Identify which cell holds the provided text, then report its [x, y] central coordinate. 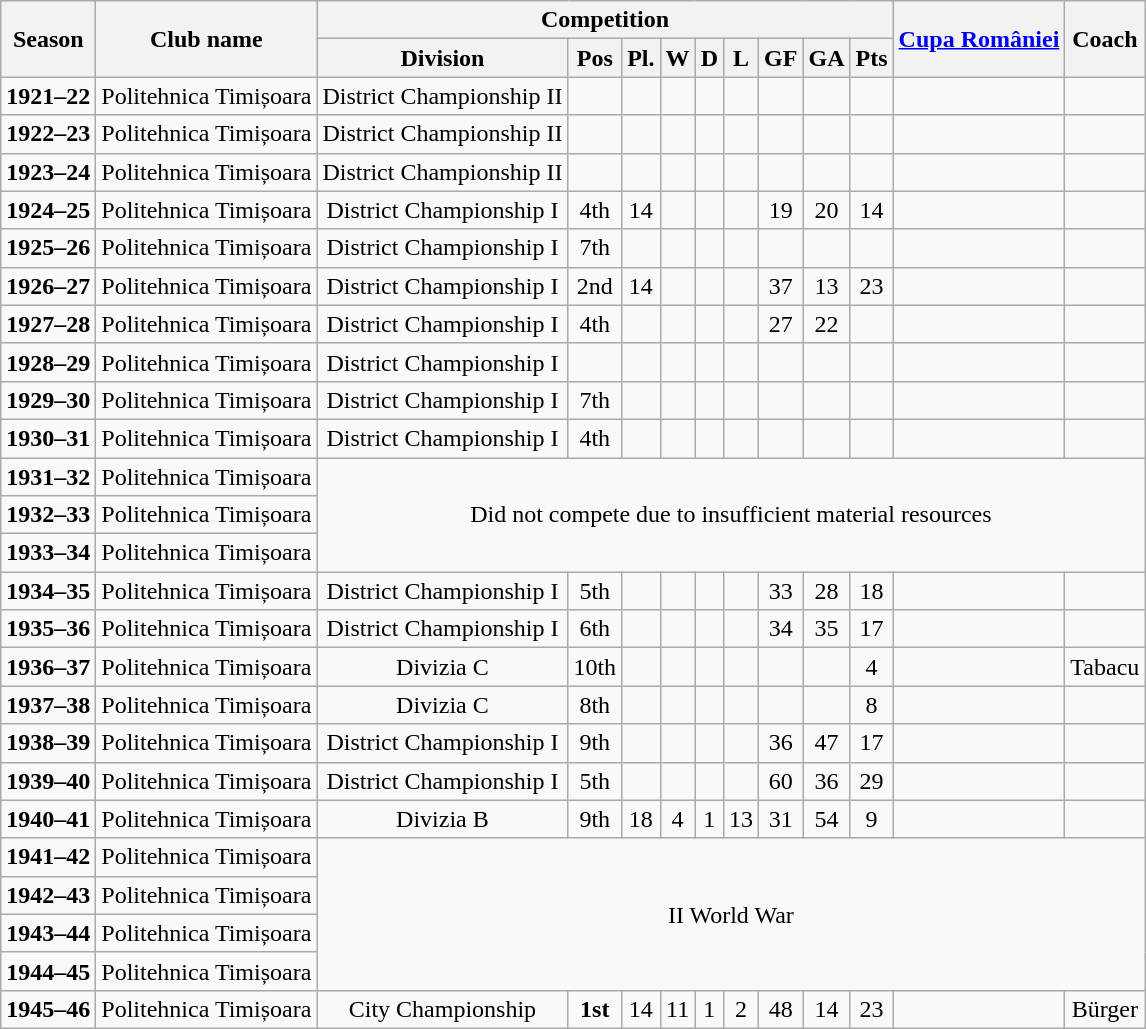
1943–44 [48, 933]
19 [781, 210]
1924–25 [48, 210]
Season [48, 39]
22 [826, 324]
GA [826, 58]
20 [826, 210]
47 [826, 743]
Coach [1105, 39]
1944–45 [48, 971]
Club name [206, 39]
6th [595, 629]
1925–26 [48, 248]
1932–33 [48, 515]
1939–40 [48, 781]
1942–43 [48, 895]
L [742, 58]
Division [442, 58]
1st [595, 1009]
City Championship [442, 1009]
Pos [595, 58]
1930–31 [48, 438]
1931–32 [48, 477]
1927–28 [48, 324]
D [709, 58]
Divizia B [442, 819]
1928–29 [48, 362]
Tabacu [1105, 667]
1941–42 [48, 857]
II World War [731, 914]
60 [781, 781]
27 [781, 324]
Pts [872, 58]
10th [595, 667]
48 [781, 1009]
1936–37 [48, 667]
31 [781, 819]
Competition [605, 20]
W [678, 58]
1933–34 [48, 553]
1923–24 [48, 172]
1922–23 [48, 134]
1929–30 [48, 400]
1934–35 [48, 591]
1926–27 [48, 286]
GF [781, 58]
Bürger [1105, 1009]
37 [781, 286]
28 [826, 591]
8 [872, 705]
Did not compete due to insufficient material resources [731, 515]
54 [826, 819]
29 [872, 781]
11 [678, 1009]
2 [742, 1009]
1921–22 [48, 96]
1938–39 [48, 743]
34 [781, 629]
Pl. [641, 58]
1945–46 [48, 1009]
35 [826, 629]
9 [872, 819]
33 [781, 591]
2nd [595, 286]
1937–38 [48, 705]
8th [595, 705]
Cupa României [979, 39]
1940–41 [48, 819]
1935–36 [48, 629]
